Output the [X, Y] coordinate of the center of the cell containing the given text.  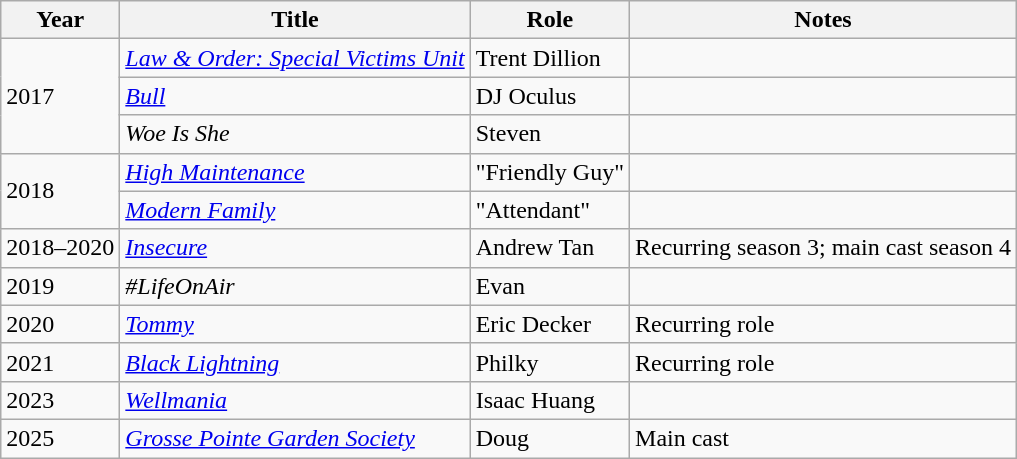
Role [550, 20]
Black Lightning [295, 362]
Evan [550, 286]
"Attendant" [550, 210]
Isaac Huang [550, 400]
Notes [824, 20]
Law & Order: Special Victims Unit [295, 58]
2018–2020 [60, 248]
#LifeOnAir [295, 286]
Steven [550, 134]
2025 [60, 438]
Trent Dillion [550, 58]
Main cast [824, 438]
Philky [550, 362]
Grosse Pointe Garden Society [295, 438]
2023 [60, 400]
Title [295, 20]
2020 [60, 324]
"Friendly Guy" [550, 172]
Bull [295, 96]
Wellmania [295, 400]
Recurring season 3; main cast season 4 [824, 248]
Eric Decker [550, 324]
2021 [60, 362]
Insecure [295, 248]
Year [60, 20]
Doug [550, 438]
Woe Is She [295, 134]
2018 [60, 191]
Andrew Tan [550, 248]
DJ Oculus [550, 96]
Modern Family [295, 210]
Tommy [295, 324]
2017 [60, 96]
High Maintenance [295, 172]
2019 [60, 286]
